Pinpoint the cell where the given text exists, returning its (x, y) midpoint coordinate. 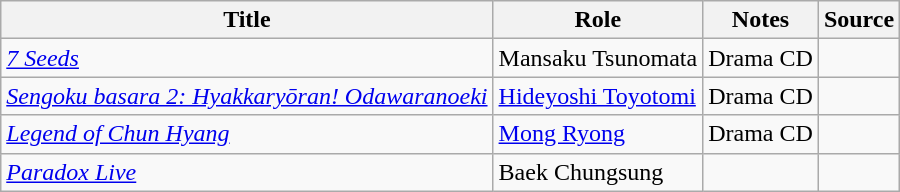
Title (247, 20)
Mansaku Tsunomata (598, 58)
Baek Chungsung (598, 172)
7 Seeds (247, 58)
Role (598, 20)
Source (858, 20)
Notes (761, 20)
Legend of Chun Hyang (247, 134)
Paradox Live (247, 172)
Sengoku basara 2: Hyakkaryōran! Odawaranoeki (247, 96)
Mong Ryong (598, 134)
Hideyoshi Toyotomi (598, 96)
